Return the (x, y) coordinate for the center point of the cell that contains the specified text.  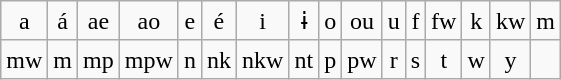
s (415, 59)
e (190, 21)
ou (362, 21)
ao (148, 21)
ɨ (304, 21)
fw (444, 21)
nt (304, 59)
w (476, 59)
f (415, 21)
nkw (262, 59)
r (394, 59)
o (330, 21)
pw (362, 59)
t (444, 59)
u (394, 21)
kw (510, 21)
mpw (148, 59)
k (476, 21)
a (24, 21)
mp (99, 59)
ae (99, 21)
i (262, 21)
nk (218, 59)
y (510, 59)
p (330, 59)
n (190, 59)
á (63, 21)
mw (24, 59)
é (218, 21)
